Locate the cell with the specified text and output its (x, y) center coordinate. 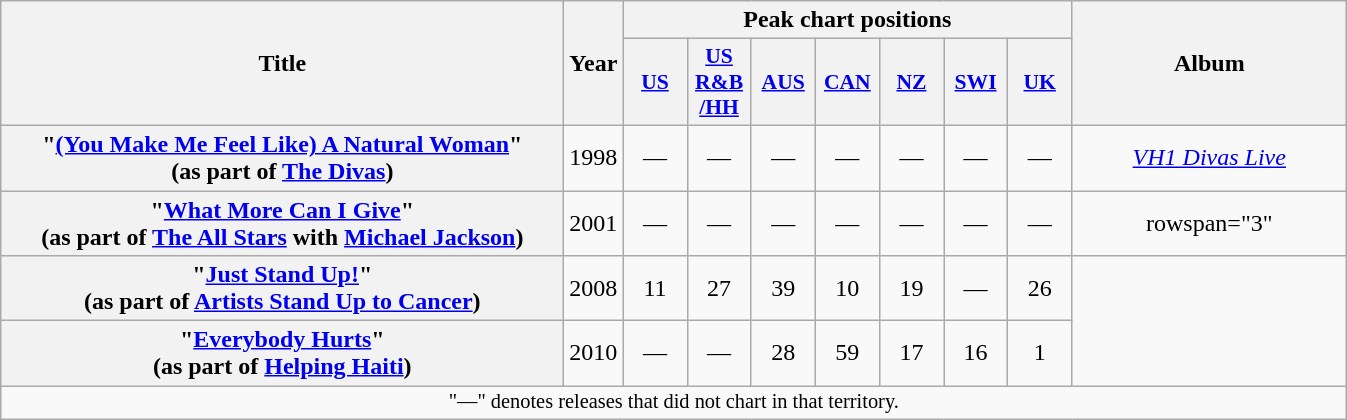
1998 (594, 158)
2001 (594, 222)
2008 (594, 288)
US (655, 82)
39 (783, 288)
11 (655, 288)
28 (783, 354)
"Just Stand Up!" (as part of Artists Stand Up to Cancer) (282, 288)
26 (1040, 288)
Title (282, 64)
Peak chart positions (848, 20)
CAN (847, 82)
19 (911, 288)
Year (594, 64)
16 (976, 354)
VH1 Divas Live (1210, 158)
UK (1040, 82)
27 (719, 288)
AUS (783, 82)
"(You Make Me Feel Like) A Natural Woman"(as part of The Divas) (282, 158)
"Everybody Hurts" (as part of Helping Haiti) (282, 354)
59 (847, 354)
SWI (976, 82)
1 (1040, 354)
NZ (911, 82)
USR&B/HH (719, 82)
"What More Can I Give"(as part of The All Stars with Michael Jackson) (282, 222)
"—" denotes releases that did not chart in that territory. (674, 403)
rowspan="3" (1210, 222)
2010 (594, 354)
10 (847, 288)
17 (911, 354)
Album (1210, 64)
